Locate the cell with the specified text and output its (x, y) center coordinate. 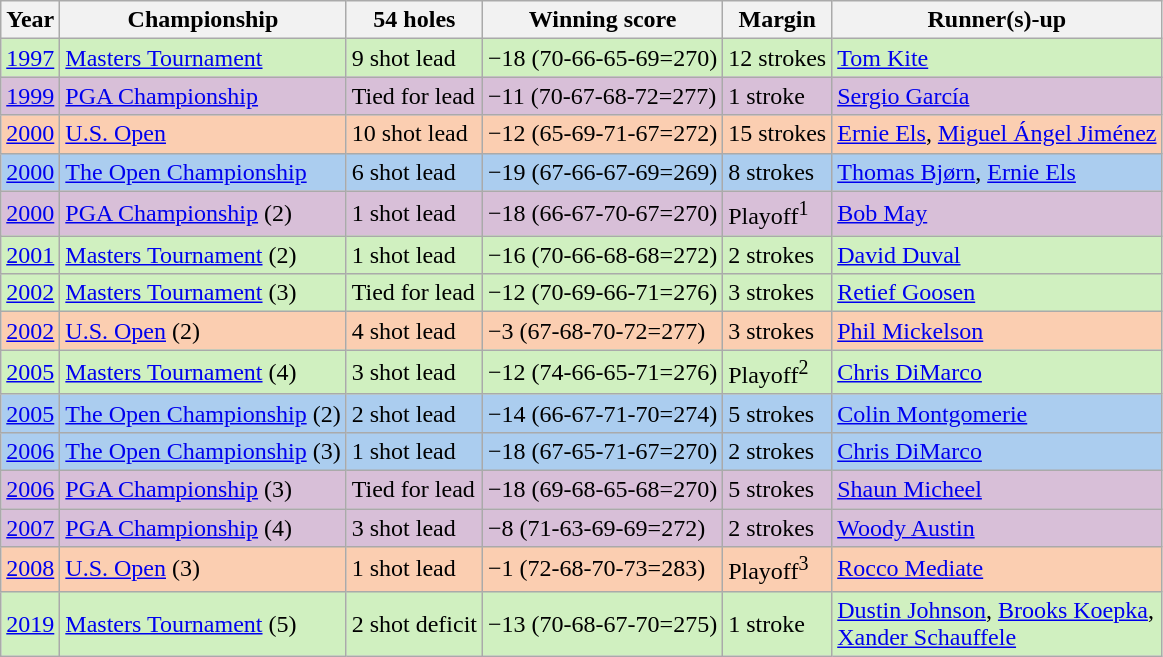
−18 (66-67-70-67=270) (603, 214)
The Open Championship (2) (203, 413)
−18 (69-68-65-68=270) (603, 489)
−11 (70-67-68-72=277) (603, 96)
Thomas Bjørn, Ernie Els (997, 172)
Rocco Mediate (997, 570)
12 strokes (778, 58)
−14 (66-67-71-70=274) (603, 413)
U.S. Open (203, 134)
9 shot lead (414, 58)
10 shot lead (414, 134)
2 shot lead (414, 413)
PGA Championship (4) (203, 528)
1997 (30, 58)
2008 (30, 570)
2001 (30, 255)
6 shot lead (414, 172)
−3 (67-68-70-72=277) (603, 331)
−1 (72-68-70-73=283) (603, 570)
Masters Tournament (3) (203, 293)
Shaun Micheel (997, 489)
Phil Mickelson (997, 331)
PGA Championship (2) (203, 214)
2019 (30, 624)
PGA Championship (3) (203, 489)
2 shot deficit (414, 624)
Woody Austin (997, 528)
−12 (65-69-71-67=272) (603, 134)
−13 (70-68-67-70=275) (603, 624)
Ernie Els, Miguel Ángel Jiménez (997, 134)
54 holes (414, 20)
−12 (70-69-66-71=276) (603, 293)
Masters Tournament (4) (203, 372)
Playoff3 (778, 570)
Masters Tournament (2) (203, 255)
The Open Championship (203, 172)
1999 (30, 96)
15 strokes (778, 134)
Sergio García (997, 96)
Colin Montgomerie (997, 413)
−12 (74-66-65-71=276) (603, 372)
Bob May (997, 214)
Playoff2 (778, 372)
PGA Championship (203, 96)
2007 (30, 528)
Runner(s)-up (997, 20)
Tom Kite (997, 58)
8 strokes (778, 172)
U.S. Open (2) (203, 331)
Year (30, 20)
−18 (67-65-71-67=270) (603, 451)
−8 (71-63-69-69=272) (603, 528)
4 shot lead (414, 331)
David Duval (997, 255)
Retief Goosen (997, 293)
Masters Tournament (5) (203, 624)
−16 (70-66-68-68=272) (603, 255)
Margin (778, 20)
The Open Championship (3) (203, 451)
Masters Tournament (203, 58)
Championship (203, 20)
Winning score (603, 20)
U.S. Open (3) (203, 570)
Dustin Johnson, Brooks Koepka, Xander Schauffele (997, 624)
−19 (67-66-67-69=269) (603, 172)
−18 (70-66-65-69=270) (603, 58)
Playoff1 (778, 214)
